Pinpoint the cell where the given text exists, returning its (X, Y) midpoint coordinate. 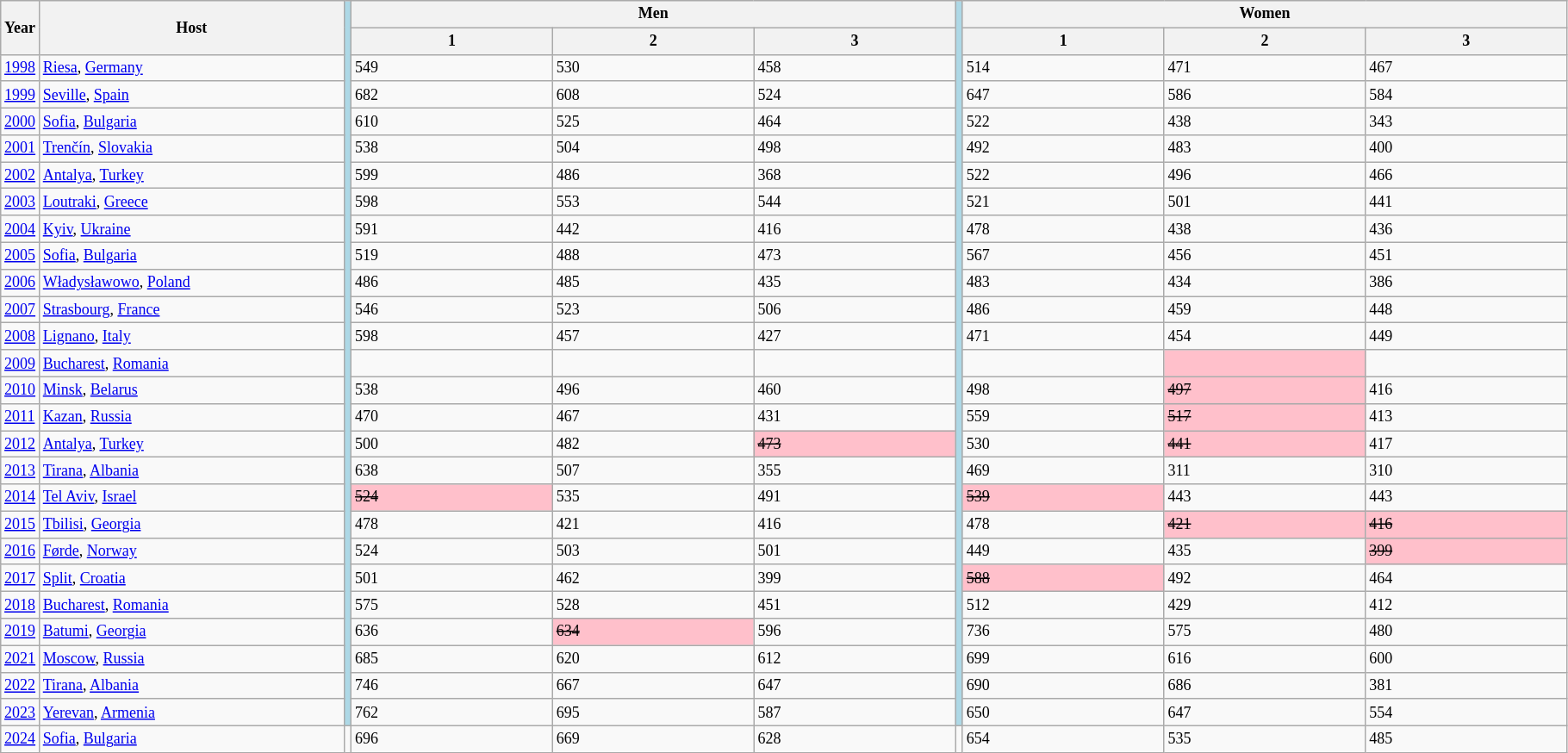
2010 (21, 389)
460 (855, 389)
434 (1265, 283)
2022 (21, 686)
311 (1265, 470)
507 (653, 470)
429 (1265, 605)
517 (1265, 417)
2016 (21, 551)
503 (653, 551)
355 (855, 470)
491 (855, 498)
Host (191, 28)
591 (452, 229)
599 (452, 176)
427 (855, 336)
690 (1063, 686)
699 (1063, 658)
2003 (21, 202)
2024 (21, 739)
586 (1265, 95)
Men (653, 14)
695 (653, 712)
Trenčín, Slovakia (191, 148)
343 (1466, 121)
Tel Aviv, Israel (191, 498)
654 (1063, 739)
Kazan, Russia (191, 417)
528 (653, 605)
413 (1466, 417)
Władysławowo, Poland (191, 283)
Women (1265, 14)
Strasbourg, France (191, 310)
546 (452, 310)
685 (452, 658)
462 (653, 577)
Kyiv, Ukraine (191, 229)
628 (855, 739)
466 (1466, 176)
436 (1466, 229)
459 (1265, 310)
682 (452, 95)
Yerevan, Armenia (191, 712)
584 (1466, 95)
482 (653, 445)
620 (653, 658)
587 (855, 712)
525 (653, 121)
521 (1063, 202)
2000 (21, 121)
539 (1063, 498)
2005 (21, 255)
559 (1063, 417)
431 (855, 417)
2008 (21, 336)
608 (653, 95)
488 (653, 255)
612 (855, 658)
2021 (21, 658)
544 (855, 202)
2011 (21, 417)
2019 (21, 632)
386 (1466, 283)
2001 (21, 148)
2014 (21, 498)
497 (1265, 389)
480 (1466, 632)
2017 (21, 577)
381 (1466, 686)
457 (653, 336)
638 (452, 470)
696 (452, 739)
553 (653, 202)
634 (653, 632)
1998 (21, 67)
554 (1466, 712)
Loutraki, Greece (191, 202)
519 (452, 255)
2023 (21, 712)
2009 (21, 364)
458 (855, 67)
2002 (21, 176)
417 (1466, 445)
762 (452, 712)
Year (21, 28)
Tbilisi, Georgia (191, 524)
746 (452, 686)
Førde, Norway (191, 551)
650 (1063, 712)
412 (1466, 605)
667 (653, 686)
2018 (21, 605)
669 (653, 739)
448 (1466, 310)
588 (1063, 577)
456 (1265, 255)
469 (1063, 470)
Moscow, Russia (191, 658)
636 (452, 632)
2015 (21, 524)
504 (653, 148)
454 (1265, 336)
736 (1063, 632)
442 (653, 229)
610 (452, 121)
Batumi, Georgia (191, 632)
600 (1466, 658)
Riesa, Germany (191, 67)
2012 (21, 445)
2013 (21, 470)
1999 (21, 95)
523 (653, 310)
368 (855, 176)
2007 (21, 310)
616 (1265, 658)
400 (1466, 148)
512 (1063, 605)
470 (452, 417)
Split, Croatia (191, 577)
514 (1063, 67)
Lignano, Italy (191, 336)
549 (452, 67)
Seville, Spain (191, 95)
686 (1265, 686)
310 (1466, 470)
500 (452, 445)
506 (855, 310)
Minsk, Belarus (191, 389)
596 (855, 632)
2004 (21, 229)
2006 (21, 283)
567 (1063, 255)
